Identify which cell holds the provided text, then report its (X, Y) central coordinate. 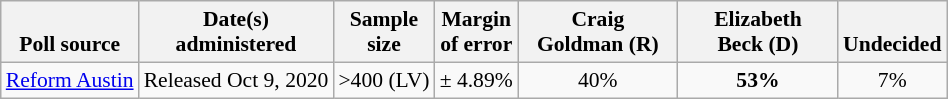
Samplesize (384, 32)
7% (892, 80)
Released Oct 9, 2020 (236, 80)
ElizabethBeck (D) (758, 32)
Reform Austin (70, 80)
CraigGoldman (R) (598, 32)
± 4.89% (476, 80)
Date(s)administered (236, 32)
40% (598, 80)
Undecided (892, 32)
>400 (LV) (384, 80)
53% (758, 80)
Poll source (70, 32)
Marginof error (476, 32)
